Extract the (x, y) coordinate from the center of the cell holding the provided text.  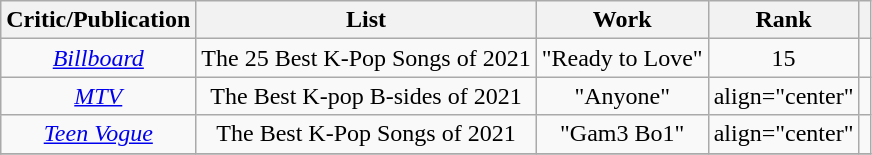
"Anyone" (622, 96)
15 (784, 58)
List (366, 20)
"Gam3 Bo1" (622, 134)
"Ready to Love" (622, 58)
Work (622, 20)
Teen Vogue (98, 134)
The Best K-Pop Songs of 2021 (366, 134)
Critic/Publication (98, 20)
MTV (98, 96)
Rank (784, 20)
The 25 Best K-Pop Songs of 2021 (366, 58)
The Best K-pop B-sides of 2021 (366, 96)
Billboard (98, 58)
